Return the (X, Y) coordinate for the center point of the cell that contains the specified text.  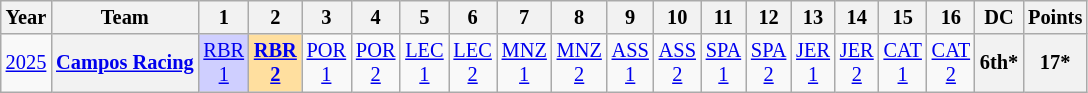
6th* (999, 63)
SPA2 (768, 63)
9 (630, 17)
Year (26, 17)
LEC2 (473, 63)
CAT2 (951, 63)
6 (473, 17)
MNZ2 (580, 63)
Team (124, 17)
3 (326, 17)
14 (857, 17)
2025 (26, 63)
DC (999, 17)
ASS2 (678, 63)
10 (678, 17)
LEC1 (424, 63)
RBR2 (276, 63)
4 (376, 17)
ASS1 (630, 63)
SPA1 (724, 63)
1 (223, 17)
8 (580, 17)
CAT1 (903, 63)
2 (276, 17)
12 (768, 17)
MNZ1 (524, 63)
7 (524, 17)
RBR1 (223, 63)
11 (724, 17)
JER2 (857, 63)
5 (424, 17)
JER1 (813, 63)
Points (1055, 17)
16 (951, 17)
POR2 (376, 63)
17* (1055, 63)
13 (813, 17)
POR1 (326, 63)
15 (903, 17)
Campos Racing (124, 63)
